Provide the [X, Y] coordinate of the cell's center where the given text is located.  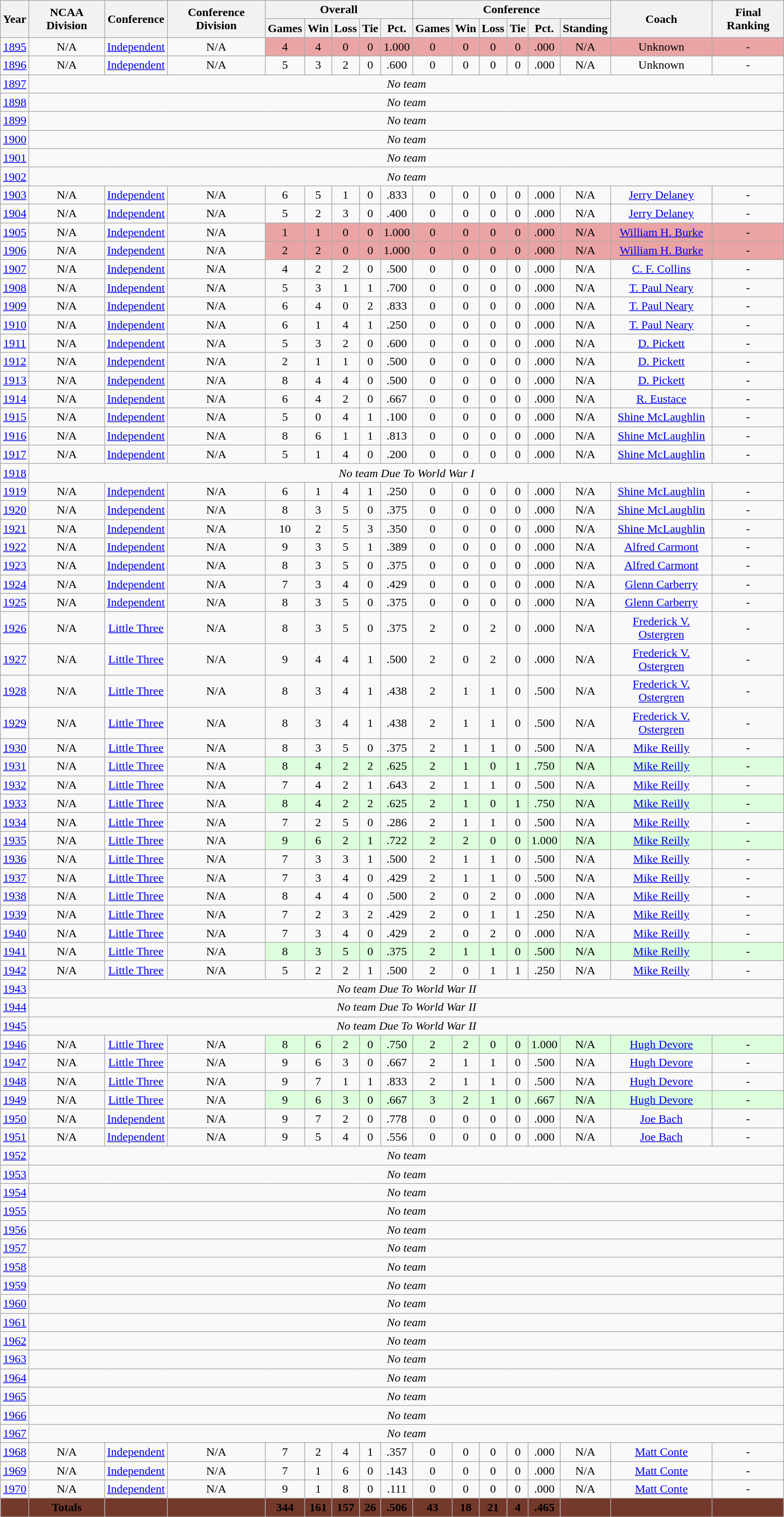
1939 [15, 915]
43 [433, 1508]
1957 [15, 1248]
1915 [15, 417]
.643 [397, 785]
1961 [15, 1322]
1923 [15, 566]
R. Eustace [661, 399]
1944 [15, 1007]
1929 [15, 722]
1910 [15, 325]
Coach [661, 19]
1911 [15, 343]
1920 [15, 510]
1898 [15, 102]
.400 [397, 213]
1905 [15, 232]
.286 [397, 822]
1921 [15, 528]
1955 [15, 1211]
Totals [67, 1508]
1970 [15, 1489]
Year [15, 19]
.100 [397, 417]
1927 [15, 659]
1902 [15, 176]
.357 [397, 1452]
1908 [15, 288]
1945 [15, 1026]
1949 [15, 1100]
1931 [15, 766]
1966 [15, 1415]
Standing [585, 28]
344 [285, 1508]
1962 [15, 1341]
21 [493, 1508]
.700 [397, 288]
1940 [15, 933]
1947 [15, 1063]
1937 [15, 878]
1900 [15, 139]
1969 [15, 1471]
1958 [15, 1267]
1941 [15, 952]
1914 [15, 399]
.389 [397, 547]
1953 [15, 1174]
.143 [397, 1471]
1967 [15, 1433]
1906 [15, 251]
1928 [15, 691]
1968 [15, 1452]
1934 [15, 822]
.465 [544, 1508]
1903 [15, 195]
1938 [15, 896]
157 [346, 1508]
161 [318, 1508]
1933 [15, 803]
1950 [15, 1118]
1904 [15, 213]
1965 [15, 1396]
1909 [15, 306]
1948 [15, 1081]
1922 [15, 547]
26 [370, 1508]
Final Ranking [748, 19]
1895 [15, 47]
1916 [15, 436]
10 [285, 528]
.556 [397, 1137]
1925 [15, 603]
.813 [397, 436]
.722 [397, 840]
1918 [15, 473]
1943 [15, 989]
No team Due To World War I [407, 473]
Overall [339, 10]
1919 [15, 491]
1942 [15, 970]
Conference Division [216, 19]
1959 [15, 1285]
1946 [15, 1044]
1960 [15, 1304]
1964 [15, 1378]
C. F. Collins [661, 269]
1913 [15, 380]
1956 [15, 1230]
18 [466, 1508]
1930 [15, 748]
NCAA Division [67, 19]
1896 [15, 65]
1932 [15, 785]
1901 [15, 158]
1952 [15, 1155]
.200 [397, 454]
.778 [397, 1118]
.506 [397, 1508]
1897 [15, 84]
1963 [15, 1359]
1899 [15, 121]
1912 [15, 362]
1936 [15, 859]
.350 [397, 528]
1935 [15, 840]
1951 [15, 1137]
1907 [15, 269]
1926 [15, 628]
1954 [15, 1193]
1924 [15, 584]
.111 [397, 1489]
1917 [15, 454]
